Identify which cell holds the provided text, then report its (X, Y) central coordinate. 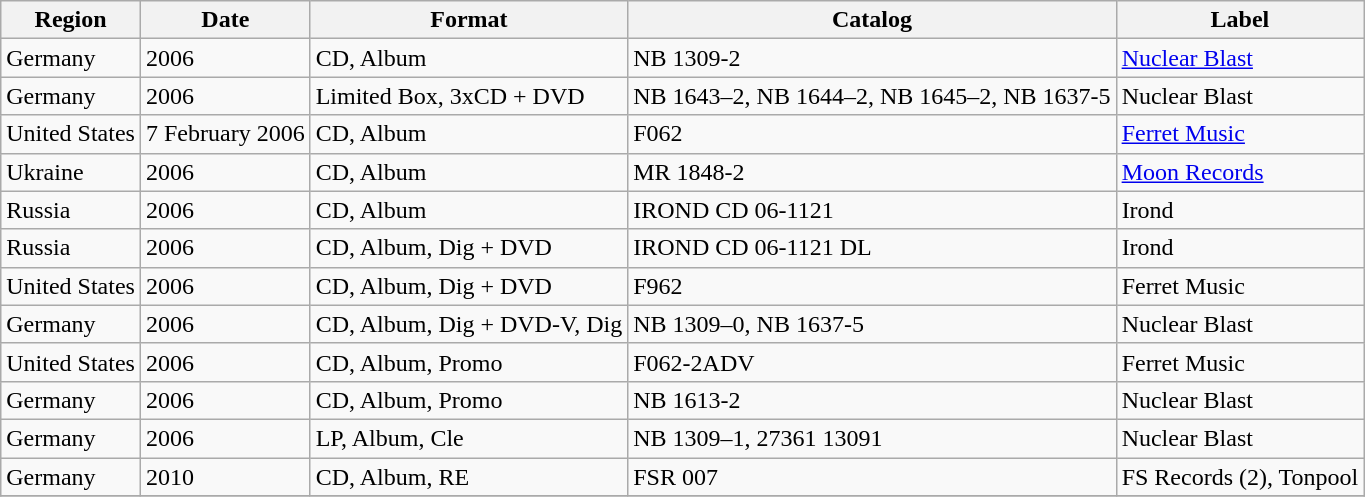
F062 (872, 134)
FS Records (2), Tonpool (1240, 477)
7 February 2006 (225, 134)
CD, Album, RE (469, 477)
FSR 007 (872, 477)
2010 (225, 477)
LP, Album, Cle (469, 438)
CD, Album, Dig + DVD-V, Dig (469, 324)
NB 1309–0, NB 1637-5 (872, 324)
F062-2ADV (872, 362)
Region (71, 20)
Date (225, 20)
NB 1309–1, 27361 13091 (872, 438)
MR 1848-2 (872, 172)
NB 1309-2 (872, 58)
Format (469, 20)
Catalog (872, 20)
NB 1613-2 (872, 400)
IROND CD 06-1121 (872, 210)
F962 (872, 286)
IROND CD 06-1121 DL (872, 248)
Ukraine (71, 172)
Moon Records (1240, 172)
Label (1240, 20)
Limited Box, 3xCD + DVD (469, 96)
NB 1643–2, NB 1644–2, NB 1645–2, NB 1637-5 (872, 96)
